Capture the cell that displays the provided text and extract its (x, y) central coordinate. 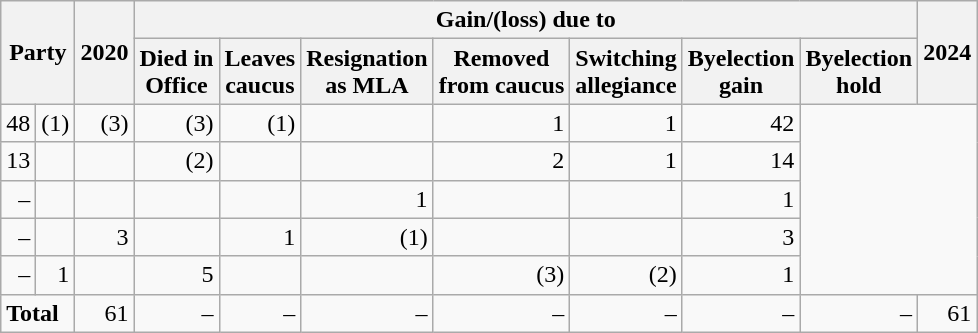
2020 (104, 52)
Total (38, 313)
13 (18, 161)
Byelectiongain (741, 72)
42 (741, 123)
Resignationas MLA (367, 72)
14 (741, 161)
48 (18, 123)
Gain/(loss) due to (526, 20)
Party (38, 52)
2 (502, 161)
Leavescaucus (260, 72)
Byelectionhold (859, 72)
Removedfrom caucus (502, 72)
2024 (948, 52)
Died inOffice (176, 72)
Switchingallegiance (626, 72)
5 (176, 275)
